Determine the (x, y) coordinate at the center of the cell enclosing the given text.  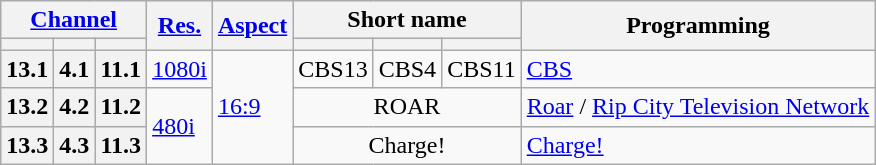
Channel (74, 20)
11.2 (121, 107)
480i (180, 126)
11.1 (121, 69)
4.3 (74, 145)
Roar / Rip City Television Network (698, 107)
16:9 (252, 107)
CBS13 (333, 69)
CBS (698, 69)
11.3 (121, 145)
CBS4 (407, 69)
13.2 (28, 107)
13.3 (28, 145)
1080i (180, 69)
4.1 (74, 69)
Programming (698, 26)
Short name (407, 20)
CBS11 (482, 69)
4.2 (74, 107)
Aspect (252, 26)
ROAR (407, 107)
Res. (180, 26)
13.1 (28, 69)
